Scan for the cell matching the given text and deliver its (x, y) coordinate at center. 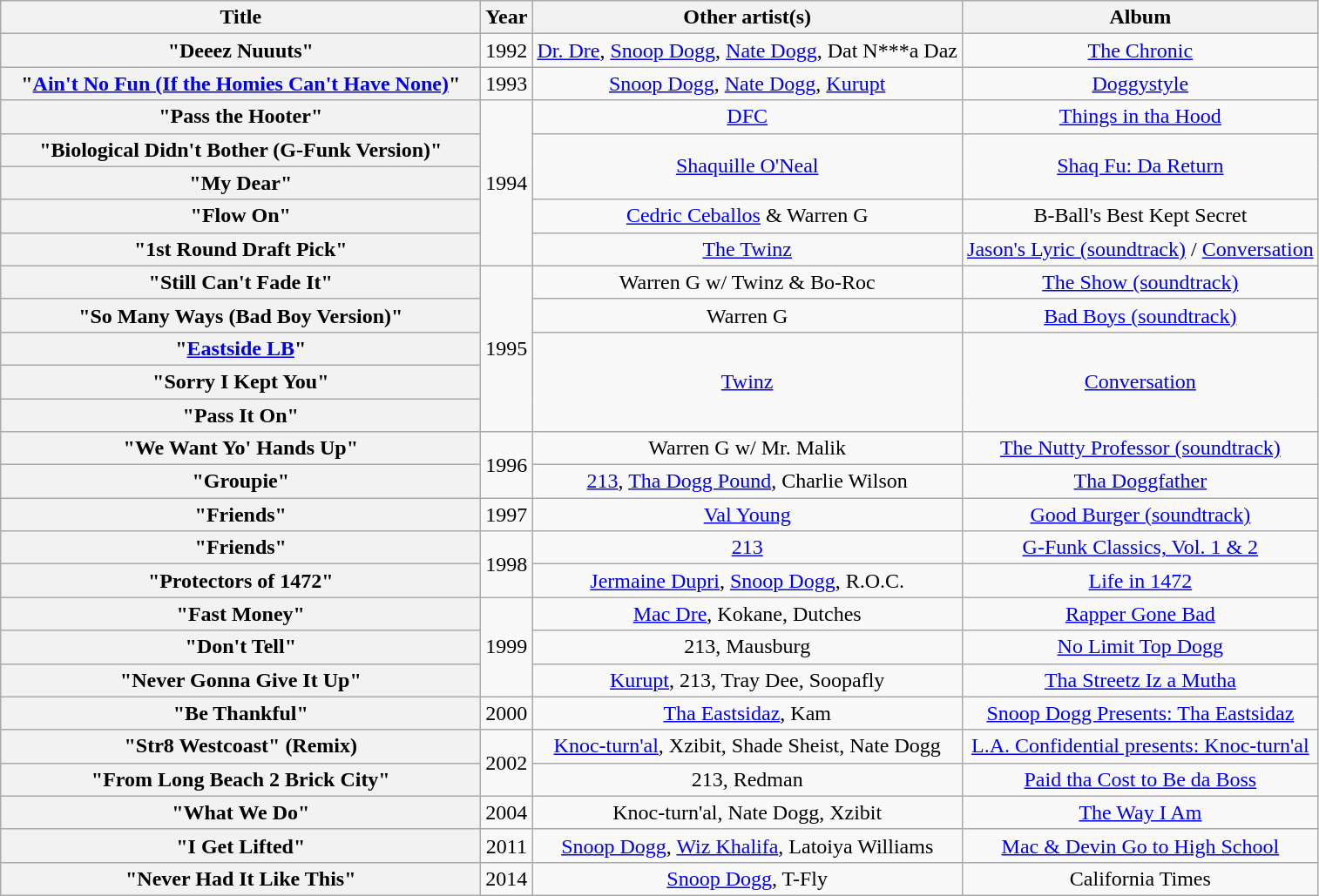
2011 (507, 845)
Paid tha Cost to Be da Boss (1141, 779)
Warren G w/ Mr. Malik (747, 448)
"From Long Beach 2 Brick City" (240, 779)
Snoop Dogg, Wiz Khalifa, Latoiya Williams (747, 845)
Rapper Gone Bad (1141, 614)
Dr. Dre, Snoop Dogg, Nate Dogg, Dat N***a Daz (747, 51)
"Flow On" (240, 216)
"Groupie" (240, 482)
Knoc-turn'al, Xzibit, Shade Sheist, Nate Dogg (747, 746)
"Deeez Nuuuts" (240, 51)
The Show (soundtrack) (1141, 282)
"Fast Money" (240, 614)
"My Dear" (240, 183)
The Way I Am (1141, 812)
"Still Can't Fade It" (240, 282)
Warren G w/ Twinz & Bo-Roc (747, 282)
1995 (507, 348)
Twinz (747, 381)
Things in tha Hood (1141, 117)
Life in 1472 (1141, 581)
Mac & Devin Go to High School (1141, 845)
Jason's Lyric (soundtrack) / Conversation (1141, 249)
Tha Eastsidaz, Kam (747, 713)
Val Young (747, 515)
"We Want Yo' Hands Up" (240, 448)
B-Ball's Best Kept Secret (1141, 216)
Snoop Dogg Presents: Tha Eastsidaz (1141, 713)
Album (1141, 17)
"Pass It On" (240, 415)
Kurupt, 213, Tray Dee, Soopafly (747, 680)
The Twinz (747, 249)
Mac Dre, Kokane, Dutches (747, 614)
California Times (1141, 879)
1997 (507, 515)
"Don't Tell" (240, 647)
Doggystyle (1141, 84)
"Never Gonna Give It Up" (240, 680)
G-Funk Classics, Vol. 1 & 2 (1141, 548)
"Sorry I Kept You" (240, 381)
"Pass the Hooter" (240, 117)
2000 (507, 713)
2014 (507, 879)
213, Tha Dogg Pound, Charlie Wilson (747, 482)
1992 (507, 51)
1994 (507, 183)
1998 (507, 564)
"Str8 Westcoast" (Remix) (240, 746)
No Limit Top Dogg (1141, 647)
"Ain't No Fun (If the Homies Can't Have None)" (240, 84)
"Eastside LB" (240, 348)
213 (747, 548)
"Protectors of 1472" (240, 581)
Shaq Fu: Da Return (1141, 166)
Cedric Ceballos & Warren G (747, 216)
Shaquille O'Neal (747, 166)
"Never Had It Like This" (240, 879)
Year (507, 17)
Title (240, 17)
The Chronic (1141, 51)
1996 (507, 465)
Tha Doggfather (1141, 482)
Warren G (747, 315)
Good Burger (soundtrack) (1141, 515)
Knoc-turn'al, Nate Dogg, Xzibit (747, 812)
"I Get Lifted" (240, 845)
"Be Thankful" (240, 713)
Other artist(s) (747, 17)
DFC (747, 117)
213, Mausburg (747, 647)
L.A. Confidential presents: Knoc-turn'al (1141, 746)
Snoop Dogg, Nate Dogg, Kurupt (747, 84)
2004 (507, 812)
The Nutty Professor (soundtrack) (1141, 448)
"What We Do" (240, 812)
"Biological Didn't Bother (G-Funk Version)" (240, 150)
Bad Boys (soundtrack) (1141, 315)
213, Redman (747, 779)
"So Many Ways (Bad Boy Version)" (240, 315)
Jermaine Dupri, Snoop Dogg, R.O.C. (747, 581)
1999 (507, 647)
"1st Round Draft Pick" (240, 249)
Conversation (1141, 381)
Snoop Dogg, T-Fly (747, 879)
Tha Streetz Iz a Mutha (1141, 680)
2002 (507, 763)
1993 (507, 84)
